For the text-containing cell, return its midpoint in [X, Y] coordinate format. 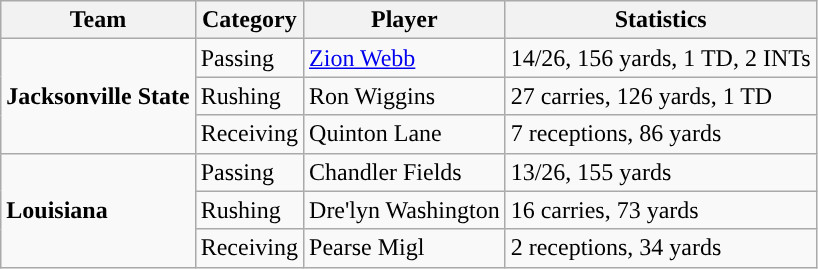
Team [98, 20]
Dre'lyn Washington [405, 210]
Jacksonville State [98, 96]
Ron Wiggins [405, 96]
Chandler Fields [405, 172]
Category [249, 20]
16 carries, 73 yards [660, 210]
Statistics [660, 20]
7 receptions, 86 yards [660, 134]
27 carries, 126 yards, 1 TD [660, 96]
13/26, 155 yards [660, 172]
14/26, 156 yards, 1 TD, 2 INTs [660, 58]
Quinton Lane [405, 134]
Louisiana [98, 210]
Zion Webb [405, 58]
Player [405, 20]
2 receptions, 34 yards [660, 248]
Pearse Migl [405, 248]
